Detect which cell encompasses the target text, then output its [X, Y] center coordinate. 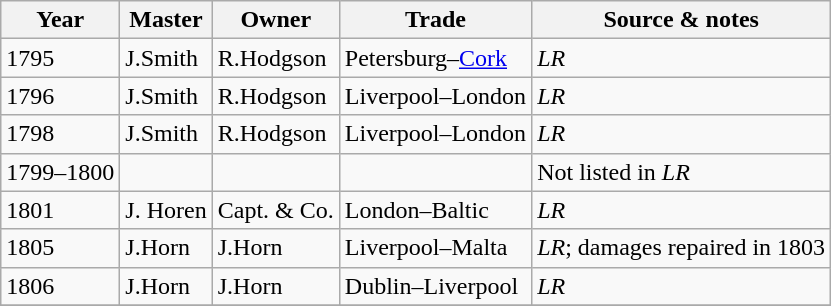
Liverpool–Malta [435, 248]
London–Baltic [435, 210]
1795 [60, 58]
1798 [60, 134]
LR; damages repaired in 1803 [682, 248]
Trade [435, 20]
1801 [60, 210]
J. Horen [166, 210]
Year [60, 20]
Capt. & Co. [276, 210]
Source & notes [682, 20]
Dublin–Liverpool [435, 286]
1806 [60, 286]
Not listed in LR [682, 172]
Owner [276, 20]
1796 [60, 96]
1805 [60, 248]
Master [166, 20]
1799–1800 [60, 172]
Petersburg–Cork [435, 58]
